Extract the (X, Y) coordinate from the center of the cell holding the provided text.  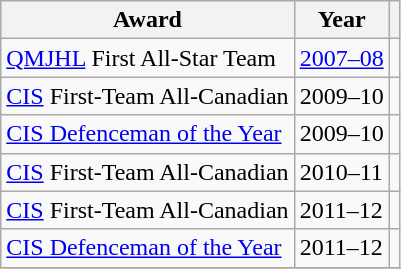
QMJHL First All-Star Team (148, 58)
2007–08 (342, 58)
Award (148, 20)
2010–11 (342, 172)
Year (342, 20)
